Determine the (x, y) coordinate at the center of the cell enclosing the given text.  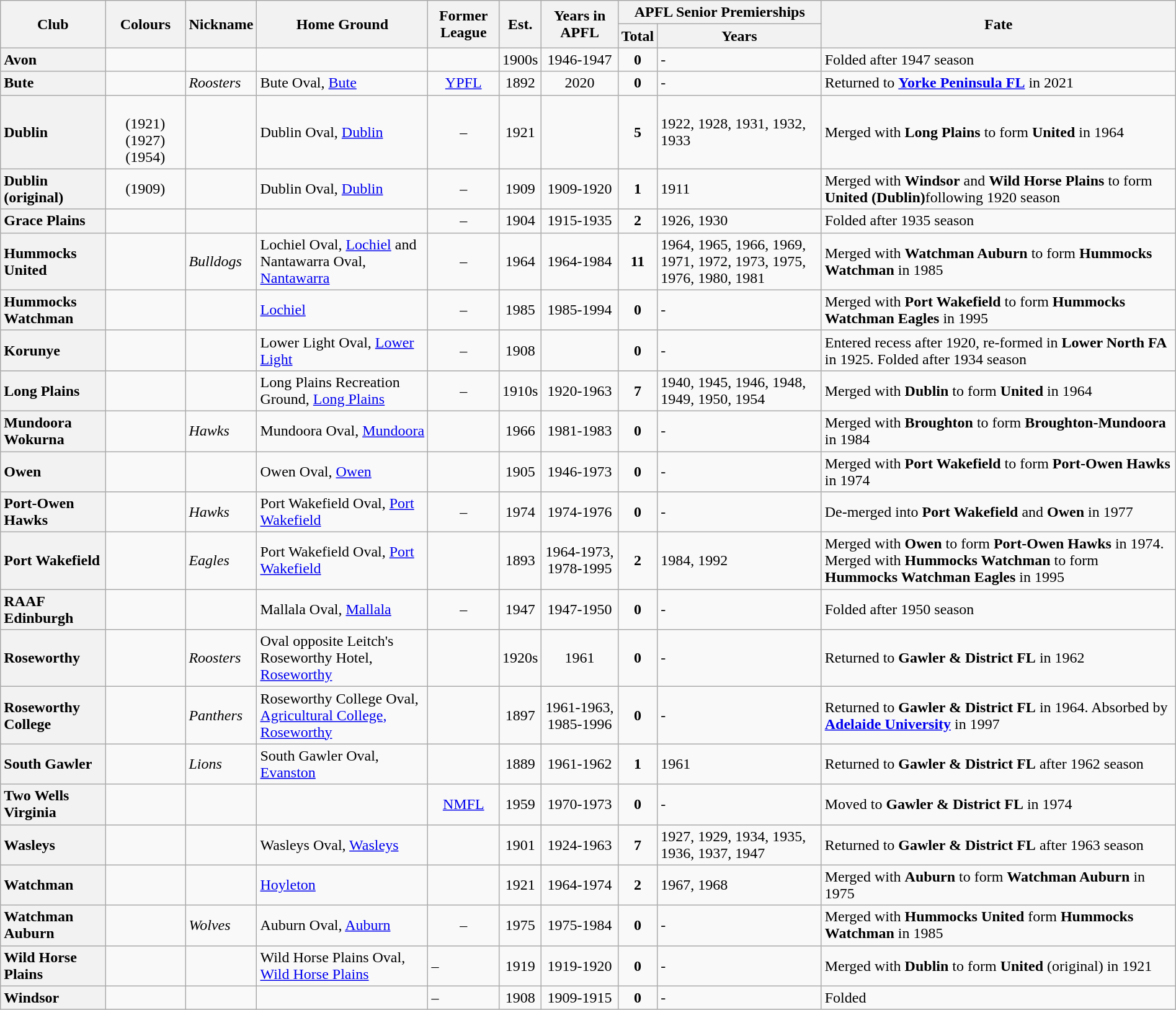
1911 (739, 189)
1984, 1992 (739, 561)
Roseworthy College Oval, Agricultural College, Roseworthy (342, 715)
Auburn Oval, Auburn (342, 926)
RAAF Edinburgh (53, 609)
Wild Horse Plains (53, 965)
Port-Owen Hawks (53, 512)
(1921)(1927) (1954) (145, 132)
1961-1962 (579, 764)
1961-1963, 1985-1996 (579, 715)
Merged with Long Plains to form United in 1964 (999, 132)
1947-1950 (579, 609)
Wolves (221, 926)
11 (638, 261)
Merged with Auburn to form Watchman Auburn in 1975 (999, 885)
South Gawler (53, 764)
Years in APFL (579, 24)
1959 (520, 804)
1924-1963 (579, 845)
1920s (520, 658)
1975-1984 (579, 926)
Watchman (53, 885)
1966 (520, 431)
Wild Horse Plains Oval, Wild Horse Plains (342, 965)
1964 (520, 261)
1964-1973, 1978-1995 (579, 561)
Bute (53, 83)
Roseworthy College (53, 715)
Merged with Dublin to form United in 1964 (999, 391)
YPFL (464, 83)
Nickname (221, 24)
1947 (520, 609)
Folded (999, 998)
1920-1963 (579, 391)
Eagles (221, 561)
1946-1973 (579, 471)
Grace Plains (53, 221)
Moved to Gawler & District FL in 1974 (999, 804)
Merged with Port Wakefield to form Hummocks Watchman Eagles in 1995 (999, 310)
De-merged into Port Wakefield and Owen in 1977 (999, 512)
Returned to Gawler & District FL after 1962 season (999, 764)
Panthers (221, 715)
Folded after 1950 season (999, 609)
Returned to Yorke Peninsula FL in 2021 (999, 83)
Lower Light Oval, Lower Light (342, 350)
Two Wells Virginia (53, 804)
Merged with Dublin to form United (original) in 1921 (999, 965)
1901 (520, 845)
Est. (520, 24)
1975 (520, 926)
1909-1920 (579, 189)
Windsor (53, 998)
Mundoora Oval, Mundoora (342, 431)
1900s (520, 60)
Long Plains Recreation Ground, Long Plains (342, 391)
Returned to Gawler & District FL in 1964. Absorbed by Adelaide University in 1997 (999, 715)
1927, 1929, 1934, 1935, 1936, 1937, 1947 (739, 845)
Hoyleton (342, 885)
1905 (520, 471)
Mundoora Wokurna (53, 431)
1919-1920 (579, 965)
Avon (53, 60)
Folded after 1947 season (999, 60)
1964-1984 (579, 261)
Korunye (53, 350)
Owen (53, 471)
1909-1915 (579, 998)
Merged with Broughton to form Broughton-Mundoora in 1984 (999, 431)
Hummocks United (53, 261)
1926, 1930 (739, 221)
Lochiel (342, 310)
Hummocks Watchman (53, 310)
Merged with Watchman Auburn to form Hummocks Watchman in 1985 (999, 261)
1974-1976 (579, 512)
1974 (520, 512)
1915-1935 (579, 221)
Merged with Windsor and Wild Horse Plains to form United (Dublin)following 1920 season (999, 189)
Dublin (original) (53, 189)
1970-1973 (579, 804)
1910s (520, 391)
Years (739, 36)
Roseworthy (53, 658)
APFL Senior Premierships (719, 12)
Wasleys Oval, Wasleys (342, 845)
Colours (145, 24)
2020 (579, 83)
Former League (464, 24)
1904 (520, 221)
Bute Oval, Bute (342, 83)
Lions (221, 764)
Home Ground (342, 24)
Port Wakefield (53, 561)
1893 (520, 561)
Total (638, 36)
Mallala Oval, Mallala (342, 609)
Merged with Port Wakefield to form Port-Owen Hawks in 1974 (999, 471)
(1909) (145, 189)
1981-1983 (579, 431)
1909 (520, 189)
Folded after 1935 season (999, 221)
1964-1974 (579, 885)
Merged with Hummocks United form Hummocks Watchman in 1985 (999, 926)
1897 (520, 715)
1985 (520, 310)
Long Plains (53, 391)
Wasleys (53, 845)
NMFL (464, 804)
1964, 1965, 1966, 1969, 1971, 1972, 1973, 1975, 1976, 1980, 1981 (739, 261)
Club (53, 24)
Oval opposite Leitch's Roseworthy Hotel, Roseworthy (342, 658)
1946-1947 (579, 60)
1889 (520, 764)
1892 (520, 83)
Merged with Owen to form Port-Owen Hawks in 1974. Merged with Hummocks Watchman to form Hummocks Watchman Eagles in 1995 (999, 561)
Watchman Auburn (53, 926)
Owen Oval, Owen (342, 471)
Returned to Gawler & District FL after 1963 season (999, 845)
5 (638, 132)
Entered recess after 1920, re-formed in Lower North FA in 1925. Folded after 1934 season (999, 350)
Dublin (53, 132)
Fate (999, 24)
1919 (520, 965)
Lochiel Oval, Lochiel and Nantawarra Oval, Nantawarra (342, 261)
1967, 1968 (739, 885)
Bulldogs (221, 261)
Returned to Gawler & District FL in 1962 (999, 658)
1940, 1945, 1946, 1948, 1949, 1950, 1954 (739, 391)
1922, 1928, 1931, 1932, 1933 (739, 132)
1985-1994 (579, 310)
South Gawler Oval, Evanston (342, 764)
